From the cell containing the given text, extract its center point as (X, Y) coordinate. 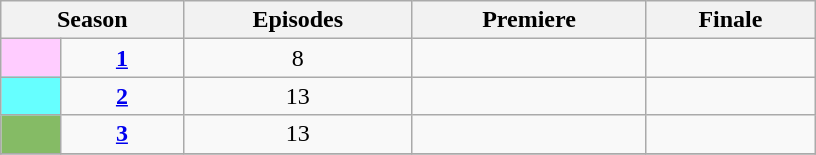
2 (122, 96)
Premiere (530, 20)
Season (92, 20)
8 (298, 58)
Finale (730, 20)
1 (122, 58)
3 (122, 134)
Episodes (298, 20)
